Extract the (X, Y) coordinate from the center of the cell holding the provided text.  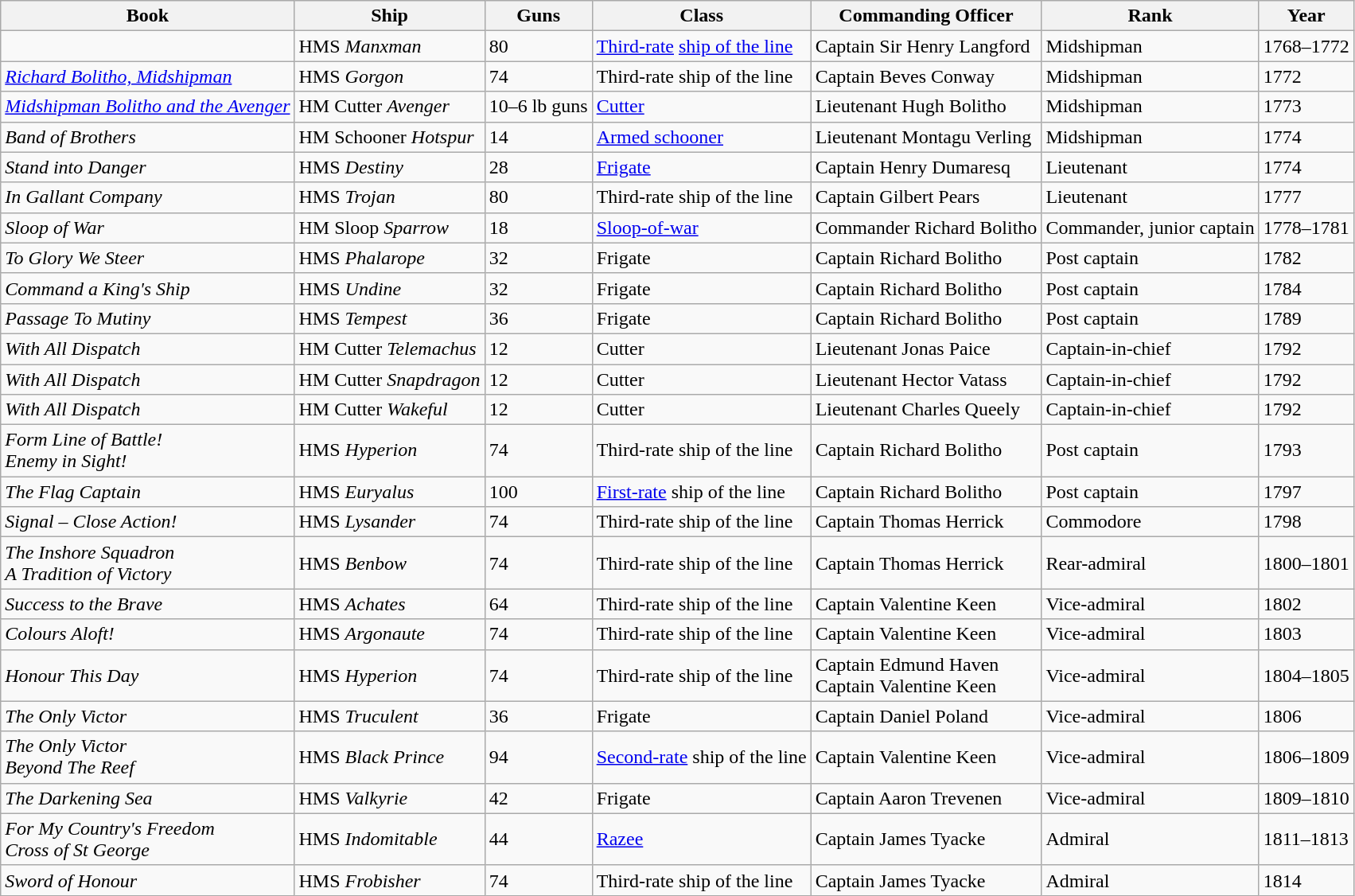
44 (538, 839)
HMS Gorgon (390, 76)
HMS Euryalus (390, 492)
1803 (1306, 634)
HMS Valkyrie (390, 798)
Band of Brothers (148, 137)
Signal – Close Action! (148, 522)
1809–1810 (1306, 798)
Guns (538, 16)
1778–1781 (1306, 228)
Richard Bolitho, Midshipman (148, 76)
1798 (1306, 522)
100 (538, 492)
Lieutenant Montagu Verling (926, 137)
1797 (1306, 492)
HMS Trojan (390, 197)
1777 (1306, 197)
1814 (1306, 880)
HMS Truculent (390, 716)
Armed schooner (702, 137)
64 (538, 604)
Lieutenant Jonas Paice (926, 349)
For My Country's Freedom Cross of St George (148, 839)
HMS Destiny (390, 167)
42 (538, 798)
Captain Aaron Trevenen (926, 798)
HMS Frobisher (390, 880)
Ship (390, 16)
1768–1772 (1306, 46)
1802 (1306, 604)
Stand into Danger (148, 167)
HM Cutter Avenger (390, 107)
Sloop of War (148, 228)
To Glory We Steer (148, 258)
HMS Achates (390, 604)
HMS Undine (390, 288)
HM Cutter Wakeful (390, 410)
HMS Argonaute (390, 634)
Rank (1151, 16)
1793 (1306, 450)
HMS Benbow (390, 563)
The Flag Captain (148, 492)
The Darkening Sea (148, 798)
1806 (1306, 716)
1811–1813 (1306, 839)
The Inshore Squadron A Tradition of Victory (148, 563)
Sloop-of-war (702, 228)
1800–1801 (1306, 563)
1773 (1306, 107)
Form Line of Battle! Enemy in Sight! (148, 450)
Captain Henry Dumaresq (926, 167)
Commander, junior captain (1151, 228)
HMS Black Prince (390, 758)
28 (538, 167)
Success to the Brave (148, 604)
Captain Sir Henry Langford (926, 46)
Colours Aloft! (148, 634)
Commander Richard Bolitho (926, 228)
HM Schooner Hotspur (390, 137)
HMS Manxman (390, 46)
Captain Daniel Poland (926, 716)
Second-rate ship of the line (702, 758)
1782 (1306, 258)
Commodore (1151, 522)
1806–1809 (1306, 758)
Honour This Day (148, 675)
Captain Gilbert Pears (926, 197)
Commanding Officer (926, 16)
Razee (702, 839)
18 (538, 228)
1772 (1306, 76)
Rear-admiral (1151, 563)
Lieutenant Hector Vatass (926, 380)
1784 (1306, 288)
Class (702, 16)
HMS Phalarope (390, 258)
Captain Edmund Haven Captain Valentine Keen (926, 675)
First-rate ship of the line (702, 492)
The Only Victor (148, 716)
Sword of Honour (148, 880)
HM Cutter Telemachus (390, 349)
Midshipman Bolitho and the Avenger (148, 107)
HMS Indomitable (390, 839)
Captain Beves Conway (926, 76)
Command a King's Ship (148, 288)
Passage To Mutiny (148, 318)
Year (1306, 16)
The Only Victor Beyond The Reef (148, 758)
HMS Tempest (390, 318)
Lieutenant Hugh Bolitho (926, 107)
HM Sloop Sparrow (390, 228)
In Gallant Company (148, 197)
1804–1805 (1306, 675)
HMS Lysander (390, 522)
1789 (1306, 318)
Book (148, 16)
Lieutenant Charles Queely (926, 410)
10–6 lb guns (538, 107)
HM Cutter Snapdragon (390, 380)
94 (538, 758)
14 (538, 137)
